Locate the cell with the specified text and output its (x, y) center coordinate. 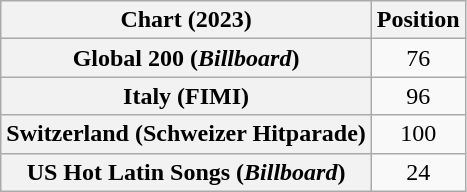
Global 200 (Billboard) (186, 58)
24 (418, 172)
Italy (FIMI) (186, 96)
Position (418, 20)
Chart (2023) (186, 20)
96 (418, 96)
US Hot Latin Songs (Billboard) (186, 172)
100 (418, 134)
Switzerland (Schweizer Hitparade) (186, 134)
76 (418, 58)
